Provide the (X, Y) coordinate of the cell's center where the given text is located.  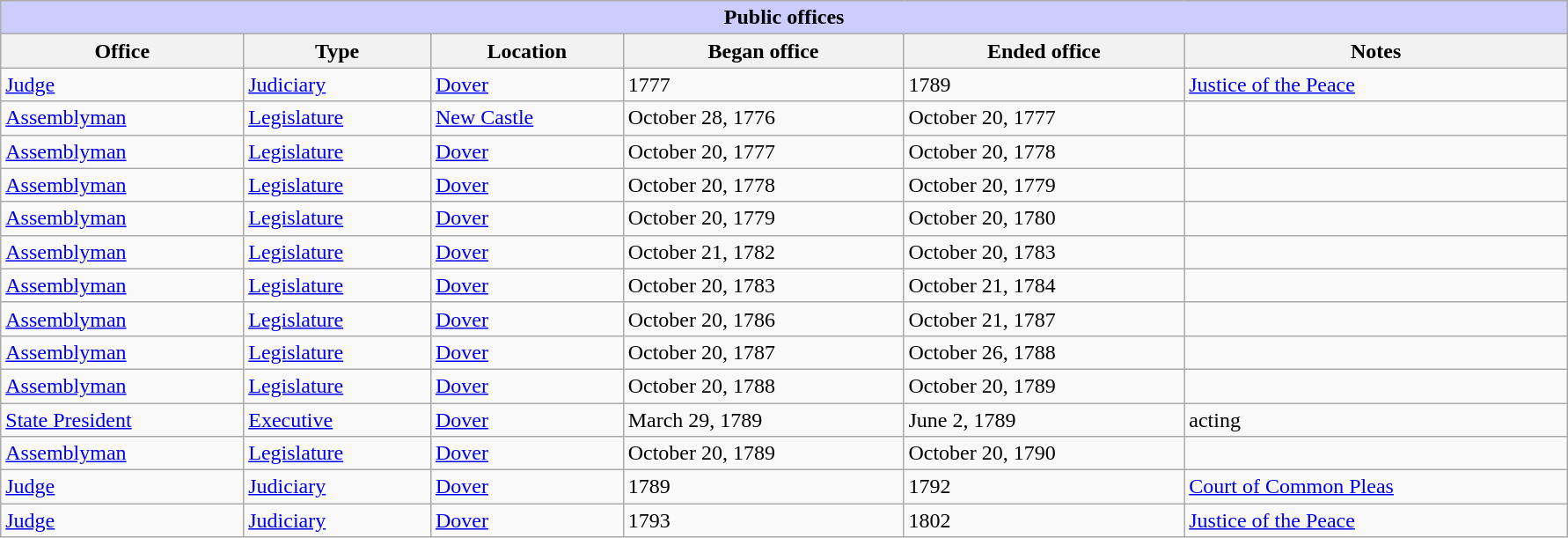
October 21, 1784 (1044, 285)
Public offices (785, 18)
Office (122, 51)
1793 (764, 520)
State President (122, 420)
October 20, 1786 (764, 319)
Began office (764, 51)
Ended office (1044, 51)
Location (526, 51)
acting (1376, 420)
October 26, 1788 (1044, 352)
October 20, 1787 (764, 352)
1802 (1044, 520)
October 20, 1780 (1044, 218)
Court of Common Pleas (1376, 487)
New Castle (526, 118)
1777 (764, 85)
October 20, 1788 (764, 386)
Type (338, 51)
October 20, 1790 (1044, 453)
1792 (1044, 487)
March 29, 1789 (764, 420)
Notes (1376, 51)
June 2, 1789 (1044, 420)
October 21, 1787 (1044, 319)
Executive (338, 420)
October 28, 1776 (764, 118)
October 21, 1782 (764, 252)
